Identify which cell holds the provided text, then report its [X, Y] central coordinate. 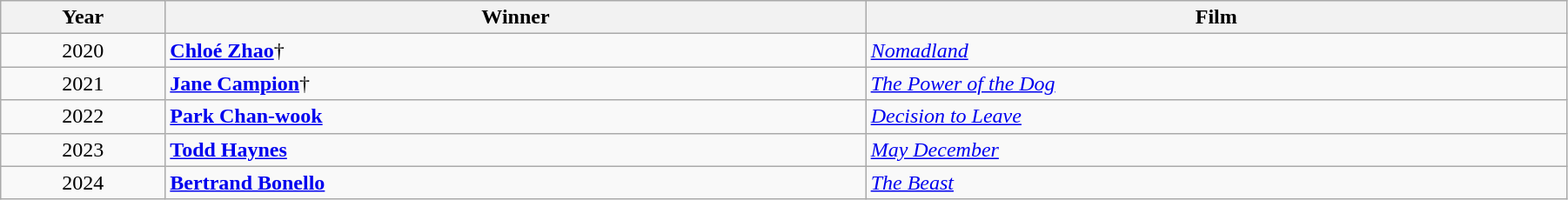
May December [1216, 150]
2023 [84, 150]
2022 [84, 117]
2021 [84, 83]
The Beast [1216, 183]
Todd Haynes [515, 150]
Nomadland [1216, 50]
The Power of the Dog [1216, 83]
Bertrand Bonello [515, 183]
Film [1216, 17]
Park Chan-wook [515, 117]
Chloé Zhao† [515, 50]
Year [84, 17]
2024 [84, 183]
2020 [84, 50]
Jane Campion† [515, 83]
Winner [515, 17]
Decision to Leave [1216, 117]
